Detect which cell encompasses the target text, then output its (X, Y) center coordinate. 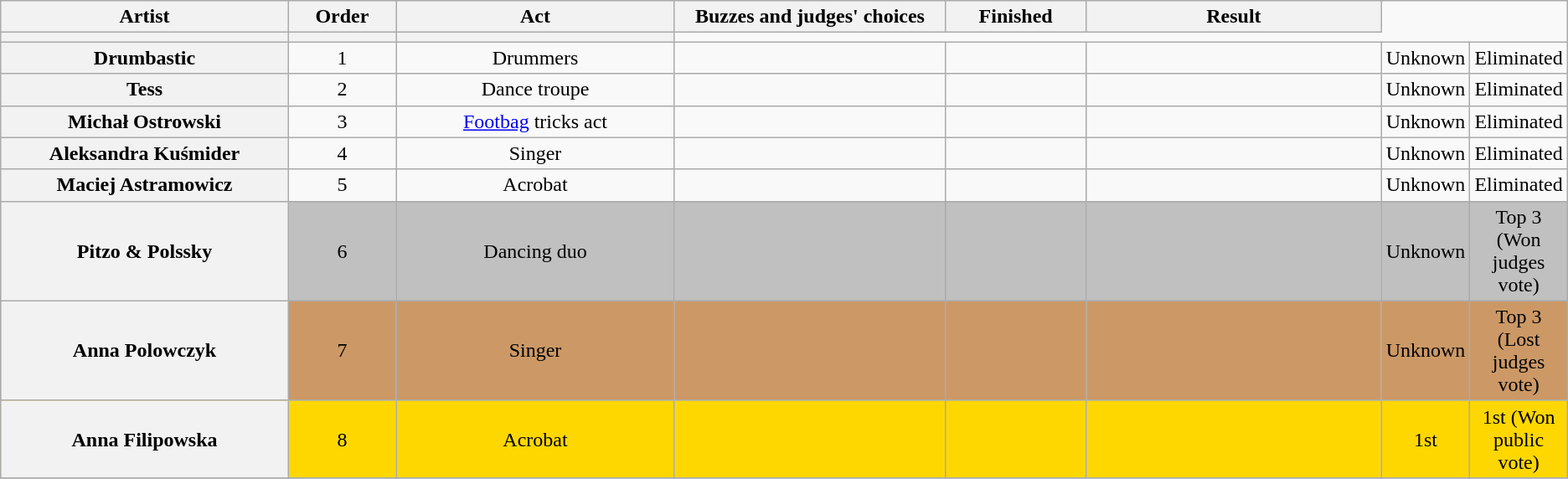
8 (342, 439)
6 (342, 251)
Drummers (536, 58)
1st (1426, 439)
Aleksandra Kuśmider (145, 153)
Finished (1015, 17)
Michał Ostrowski (145, 121)
Footbag tricks act (536, 121)
2 (342, 90)
4 (342, 153)
Dancing duo (536, 251)
Anna Polowczyk (145, 350)
Buzzes and judges' choices (809, 17)
Order (342, 17)
Result (1234, 17)
7 (342, 350)
Anna Filipowska (145, 439)
Top 3 (Won judges vote) (1519, 251)
1 (342, 58)
3 (342, 121)
Maciej Astramowicz (145, 185)
Top 3 (Lost judges vote) (1519, 350)
Tess (145, 90)
1st (Won public vote) (1519, 439)
5 (342, 185)
Artist (145, 17)
Drumbastic (145, 58)
Act (536, 17)
Pitzo & Polssky (145, 251)
Dance troupe (536, 90)
